Detect which cell encompasses the target text, then output its [x, y] center coordinate. 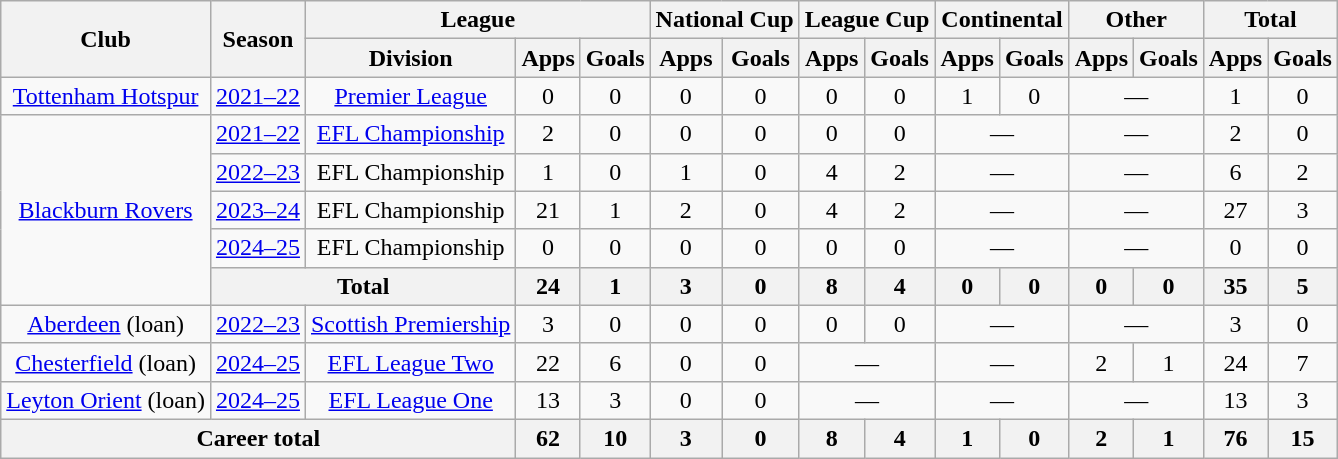
Season [258, 39]
Tottenham Hotspur [106, 96]
Chesterfield (loan) [106, 362]
Premier League [410, 96]
League [478, 20]
Leyton Orient (loan) [106, 400]
27 [1235, 210]
21 [548, 210]
76 [1235, 438]
15 [1303, 438]
7 [1303, 362]
Blackburn Rovers [106, 210]
62 [548, 438]
Career total [258, 438]
Club [106, 39]
EFL League Two [410, 362]
National Cup [724, 20]
Other [1136, 20]
22 [548, 362]
10 [615, 438]
EFL League One [410, 400]
35 [1235, 286]
Aberdeen (loan) [106, 324]
2023–24 [258, 210]
Scottish Premiership [410, 324]
League Cup [867, 20]
Continental [1002, 20]
5 [1303, 286]
Division [410, 58]
